Determine the (X, Y) coordinate at the center of the cell enclosing the given text.  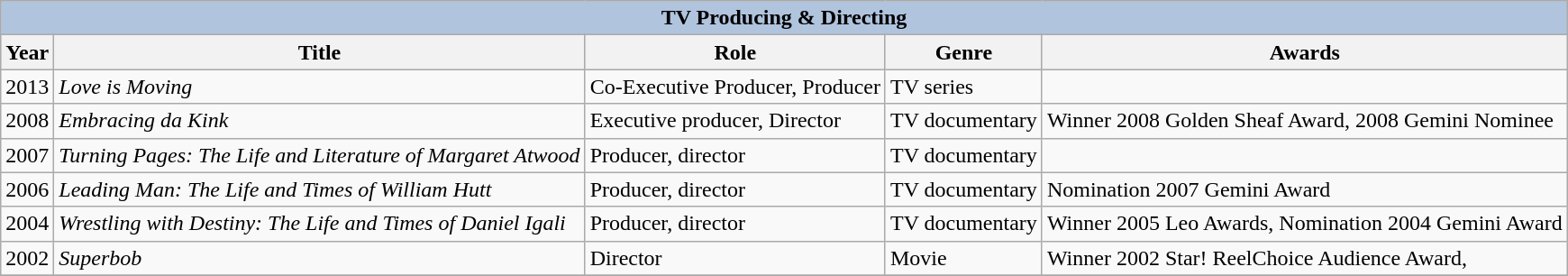
2004 (27, 224)
Movie (963, 258)
Winner 2002 Star! ReelChoice Audience Award, (1305, 258)
Executive producer, Director (735, 121)
2002 (27, 258)
2006 (27, 189)
2008 (27, 121)
Love is Moving (319, 87)
2013 (27, 87)
Title (319, 52)
Embracing da Kink (319, 121)
Winner 2005 Leo Awards, Nomination 2004 Gemini Award (1305, 224)
TV series (963, 87)
Superbob (319, 258)
Wrestling with Destiny: The Life and Times of Daniel Igali (319, 224)
2007 (27, 155)
Leading Man: The Life and Times of William Hutt (319, 189)
Awards (1305, 52)
Role (735, 52)
Year (27, 52)
Winner 2008 Golden Sheaf Award, 2008 Gemini Nominee (1305, 121)
Co-Executive Producer, Producer (735, 87)
Nomination 2007 Gemini Award (1305, 189)
TV Producing & Directing (784, 18)
Turning Pages: The Life and Literature of Margaret Atwood (319, 155)
Director (735, 258)
Genre (963, 52)
